Extract the [X, Y] coordinate from the center of the cell holding the provided text.  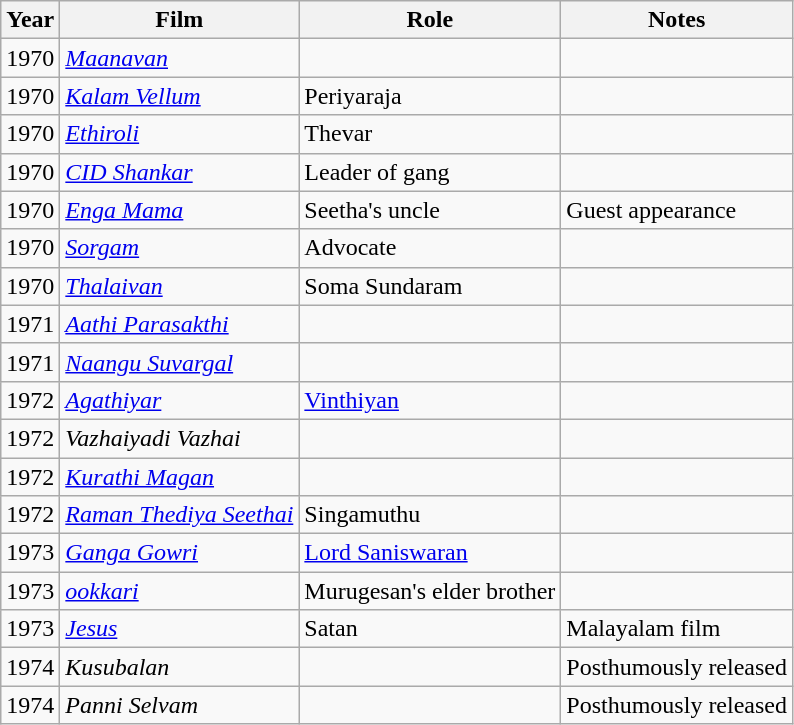
ookkari [180, 591]
Satan [430, 629]
Leader of gang [430, 172]
Seetha's uncle [430, 210]
Aathi Parasakthi [180, 324]
Agathiyar [180, 400]
Guest appearance [677, 210]
Year [30, 20]
Kusubalan [180, 667]
Enga Mama [180, 210]
Soma Sundaram [430, 286]
Sorgam [180, 248]
Periyaraja [430, 96]
Maanavan [180, 58]
Kurathi Magan [180, 477]
Lord Saniswaran [430, 553]
Naangu Suvargal [180, 362]
Advocate [430, 248]
Role [430, 20]
Vazhaiyadi Vazhai [180, 438]
Thevar [430, 134]
Singamuthu [430, 515]
Ethiroli [180, 134]
Malayalam film [677, 629]
Panni Selvam [180, 705]
Jesus [180, 629]
CID Shankar [180, 172]
Notes [677, 20]
Kalam Vellum [180, 96]
Raman Thediya Seethai [180, 515]
Thalaivan [180, 286]
Murugesan's elder brother [430, 591]
Film [180, 20]
Vinthiyan [430, 400]
Ganga Gowri [180, 553]
